Pinpoint the cell where the given text exists, returning its [X, Y] midpoint coordinate. 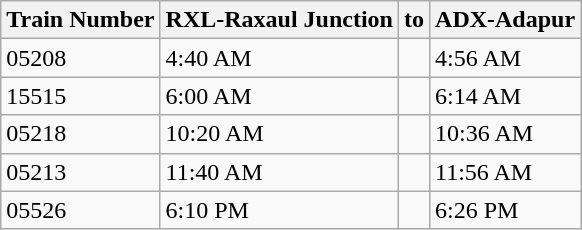
15515 [80, 96]
ADX-Adapur [506, 20]
6:14 AM [506, 96]
05213 [80, 172]
6:10 PM [279, 210]
10:36 AM [506, 134]
4:40 AM [279, 58]
11:40 AM [279, 172]
11:56 AM [506, 172]
4:56 AM [506, 58]
10:20 AM [279, 134]
05208 [80, 58]
RXL-Raxaul Junction [279, 20]
05218 [80, 134]
6:00 AM [279, 96]
05526 [80, 210]
6:26 PM [506, 210]
to [414, 20]
Train Number [80, 20]
